Capture the cell that displays the provided text and extract its [X, Y] central coordinate. 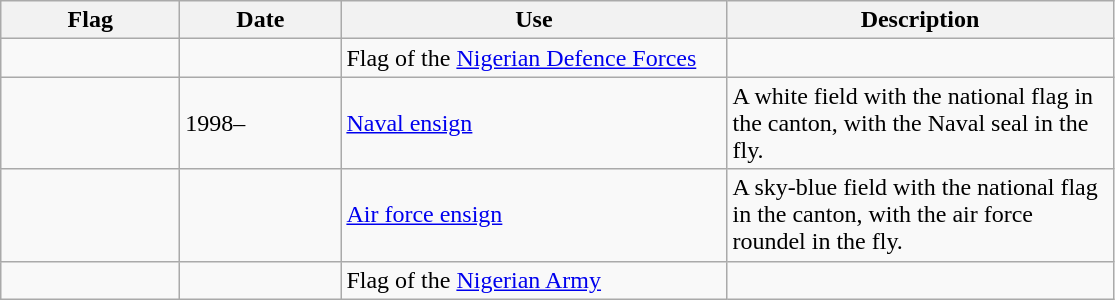
Use [534, 20]
A white field with the national flag in the canton, with the Naval seal in the fly. [920, 123]
Flag of the Nigerian Army [534, 280]
A sky-blue field with the national flag in the canton, with the air force roundel in the fly. [920, 215]
Flag [90, 20]
Date [260, 20]
Flag of the Nigerian Defence Forces [534, 58]
Air force ensign [534, 215]
Naval ensign [534, 123]
1998– [260, 123]
Description [920, 20]
